Scan for the cell matching the given text and deliver its (X, Y) coordinate at center. 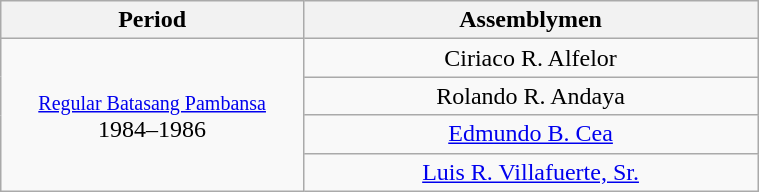
Rolando R. Andaya (530, 96)
Luis R. Villafuerte, Sr. (530, 172)
Period (152, 20)
Ciriaco R. Alfelor (530, 58)
Assemblymen (530, 20)
Edmundo B. Cea (530, 134)
Regular Batasang Pambansa1984–1986 (152, 115)
